Output the [x, y] coordinate of the center of the cell containing the given text.  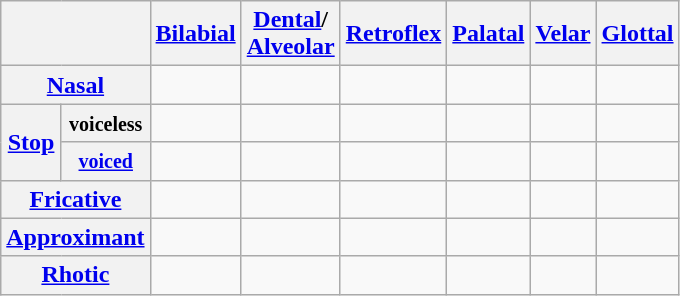
Bilabial [196, 34]
Fricative [76, 199]
Velar [563, 34]
Retroflex [394, 34]
Stop [32, 142]
voiced [106, 161]
Palatal [488, 34]
Nasal [76, 85]
Rhotic [76, 275]
Approximant [76, 237]
voiceless [106, 123]
Dental/Alveolar [290, 34]
Glottal [638, 34]
